From the cell containing the given text, extract its center point as (X, Y) coordinate. 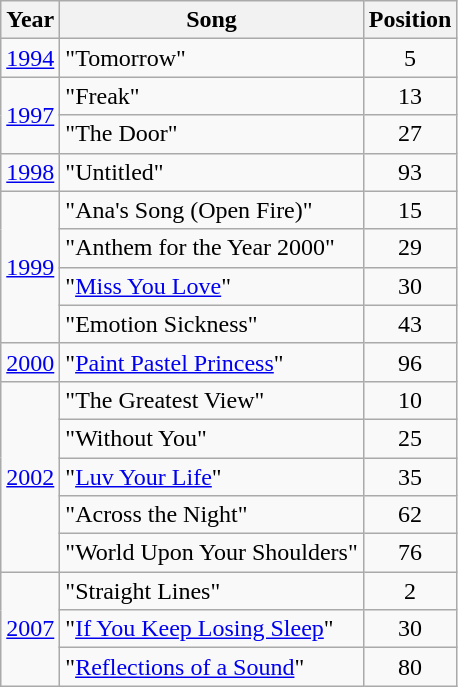
1999 (30, 267)
"Luv Your Life" (212, 477)
"Tomorrow" (212, 58)
2007 (30, 629)
"World Upon Your Shoulders" (212, 553)
1998 (30, 172)
27 (410, 134)
"Paint Pastel Princess" (212, 362)
Song (212, 20)
76 (410, 553)
10 (410, 400)
"Untitled" (212, 172)
"Anthem for the Year 2000" (212, 248)
1994 (30, 58)
"Reflections of a Sound" (212, 667)
43 (410, 324)
62 (410, 515)
1997 (30, 115)
35 (410, 477)
"Without You" (212, 438)
"Miss You Love" (212, 286)
13 (410, 96)
"Straight Lines" (212, 591)
"Freak" (212, 96)
"Ana's Song (Open Fire)" (212, 210)
2 (410, 591)
2000 (30, 362)
"The Door" (212, 134)
29 (410, 248)
96 (410, 362)
"The Greatest View" (212, 400)
Year (30, 20)
"Emotion Sickness" (212, 324)
80 (410, 667)
"If You Keep Losing Sleep" (212, 629)
93 (410, 172)
2002 (30, 476)
5 (410, 58)
Position (410, 20)
15 (410, 210)
"Across the Night" (212, 515)
25 (410, 438)
